Scan for the cell matching the given text and deliver its [X, Y] coordinate at center. 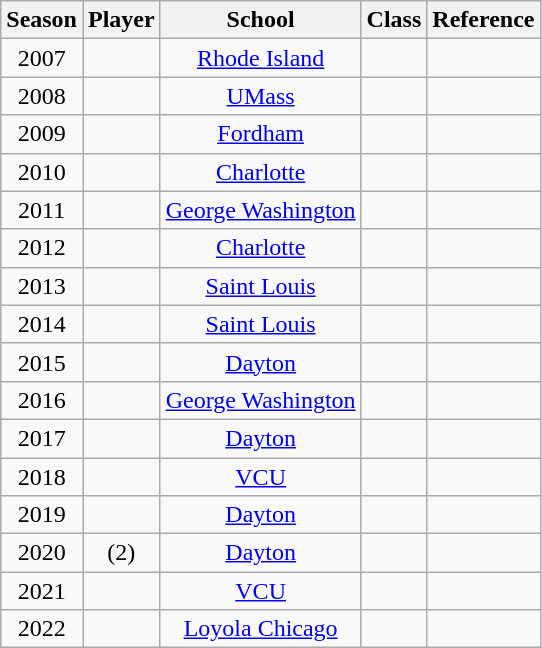
2007 [42, 58]
2011 [42, 210]
2009 [42, 134]
2017 [42, 438]
2016 [42, 400]
2020 [42, 553]
2014 [42, 324]
2013 [42, 286]
(2) [121, 553]
2018 [42, 477]
2015 [42, 362]
School [260, 20]
Season [42, 20]
Reference [484, 20]
2019 [42, 515]
2008 [42, 96]
2010 [42, 172]
2012 [42, 248]
UMass [260, 96]
Rhode Island [260, 58]
2021 [42, 591]
Player [121, 20]
Loyola Chicago [260, 629]
2022 [42, 629]
Fordham [260, 134]
Class [394, 20]
